Search for the cell housing the specified text and yield its [X, Y] center coordinate. 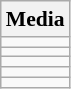
Media [36, 19]
